Capture the cell that displays the provided text and extract its (X, Y) central coordinate. 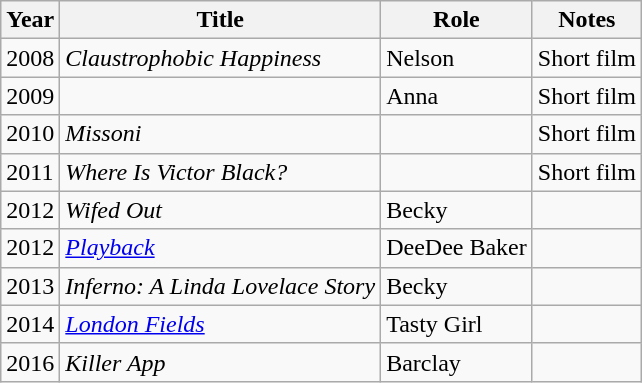
Title (220, 20)
Where Is Victor Black? (220, 172)
Year (30, 20)
2014 (30, 324)
Inferno: A Linda Lovelace Story (220, 286)
Claustrophobic Happiness (220, 58)
Playback (220, 248)
Killer App (220, 362)
2013 (30, 286)
Nelson (457, 58)
2010 (30, 134)
Anna (457, 96)
Barclay (457, 362)
Wifed Out (220, 210)
2016 (30, 362)
2009 (30, 96)
2008 (30, 58)
London Fields (220, 324)
Tasty Girl (457, 324)
2011 (30, 172)
Notes (586, 20)
DeeDee Baker (457, 248)
Role (457, 20)
Missoni (220, 134)
